Detect which cell encompasses the target text, then output its [x, y] center coordinate. 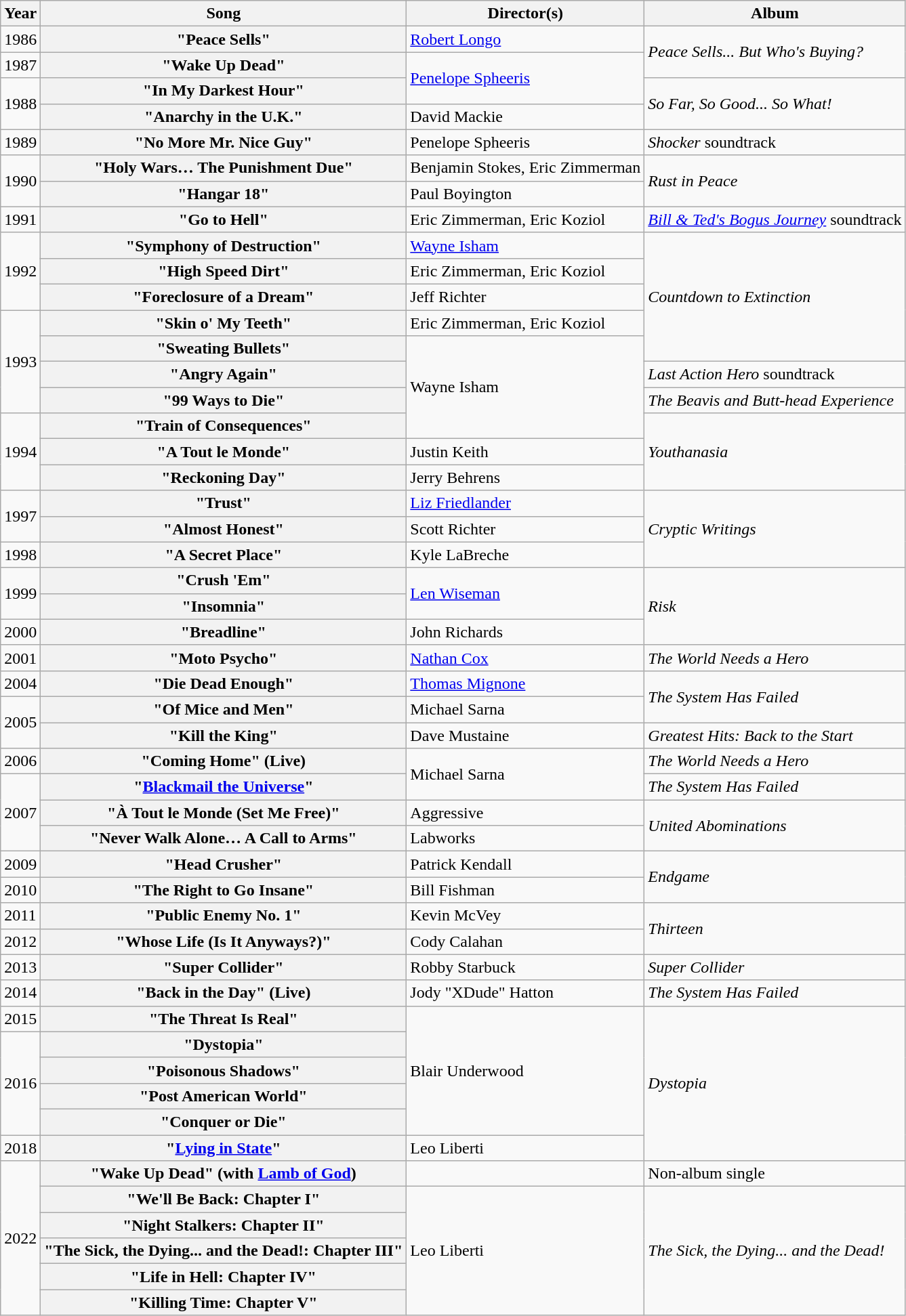
2013 [20, 967]
"Coming Home" (Live) [224, 761]
"Head Crusher" [224, 864]
"A Secret Place" [224, 555]
2009 [20, 864]
"Wake Up Dead" (with Lamb of God) [224, 1174]
"Life in Hell: Chapter IV" [224, 1277]
2005 [20, 722]
"A Tout le Monde" [224, 452]
Risk [775, 606]
Labworks [526, 839]
"The Threat Is Real" [224, 1019]
2012 [20, 941]
"Public Enemy No. 1" [224, 916]
"Breadline" [224, 632]
Year [20, 14]
Liz Friedlander [526, 503]
1989 [20, 142]
"High Speed Dirt" [224, 271]
2015 [20, 1019]
1994 [20, 452]
"Trust" [224, 503]
2006 [20, 761]
John Richards [526, 632]
Blair Underwood [526, 1070]
2001 [20, 658]
"In My Darkest Hour" [224, 91]
"Anarchy in the U.K." [224, 116]
Jeff Richter [526, 297]
"The Right to Go Insane" [224, 890]
Jody "XDude" Hatton [526, 993]
"Symphony of Destruction" [224, 245]
"Back in the Day" (Live) [224, 993]
Youthanasia [775, 452]
"Whose Life (Is It Anyways?)" [224, 941]
Bill Fishman [526, 890]
Album [775, 14]
1992 [20, 271]
So Far, So Good... So What! [775, 104]
"Insomnia" [224, 606]
Peace Sells... But Who's Buying? [775, 52]
Countdown to Extinction [775, 297]
The Sick, the Dying... and the Dead! [775, 1251]
"Sweating Bullets" [224, 349]
"Reckoning Day" [224, 477]
"Dystopia" [224, 1044]
2004 [20, 683]
"Go to Hell" [224, 219]
"The Sick, the Dying... and the Dead!: Chapter III" [224, 1251]
"We'll Be Back: Chapter I" [224, 1200]
"À Tout le Monde (Set Me Free)" [224, 813]
Jerry Behrens [526, 477]
Benjamin Stokes, Eric Zimmerman [526, 168]
Non-album single [775, 1174]
Paul Boyington [526, 194]
Robert Longo [526, 39]
"Holy Wars… The Punishment Due" [224, 168]
1988 [20, 104]
2011 [20, 916]
Len Wiseman [526, 593]
1990 [20, 181]
The Beavis and Butt-head Experience [775, 400]
"No More Mr. Nice Guy" [224, 142]
2022 [20, 1238]
1999 [20, 593]
Thirteen [775, 929]
2018 [20, 1148]
"Conquer or Die" [224, 1122]
1997 [20, 516]
Bill & Ted's Bogus Journey soundtrack [775, 219]
"Die Dead Enough" [224, 683]
1986 [20, 39]
Endgame [775, 877]
2000 [20, 632]
Thomas Mignone [526, 683]
Song [224, 14]
"Hangar 18" [224, 194]
"Poisonous Shadows" [224, 1070]
United Abominations [775, 826]
"Killing Time: Chapter V" [224, 1302]
2007 [20, 813]
Shocker soundtrack [775, 142]
Rust in Peace [775, 181]
"99 Ways to Die" [224, 400]
"Angry Again" [224, 375]
"Wake Up Dead" [224, 65]
Aggressive [526, 813]
Kyle LaBreche [526, 555]
Greatest Hits: Back to the Start [775, 735]
"Post American World" [224, 1096]
"Moto Psycho" [224, 658]
Scott Richter [526, 529]
2016 [20, 1083]
"Night Stalkers: Chapter II" [224, 1225]
Robby Starbuck [526, 967]
"Train of Consequences" [224, 426]
1991 [20, 219]
"Skin o' My Teeth" [224, 323]
"Foreclosure of a Dream" [224, 297]
"Kill the King" [224, 735]
"Never Walk Alone… A Call to Arms" [224, 839]
"Lying in State" [224, 1148]
Dave Mustaine [526, 735]
1987 [20, 65]
"Peace Sells" [224, 39]
1998 [20, 555]
2010 [20, 890]
"Blackmail the Universe" [224, 787]
Cryptic Writings [775, 529]
2014 [20, 993]
Patrick Kendall [526, 864]
Cody Calahan [526, 941]
"Almost Honest" [224, 529]
Justin Keith [526, 452]
Dystopia [775, 1083]
"Crush 'Em" [224, 580]
"Of Mice and Men" [224, 709]
"Super Collider" [224, 967]
1993 [20, 362]
Super Collider [775, 967]
Nathan Cox [526, 658]
David Mackie [526, 116]
Last Action Hero soundtrack [775, 375]
Director(s) [526, 14]
Kevin McVey [526, 916]
